Output the [X, Y] coordinate of the center of the cell containing the given text.  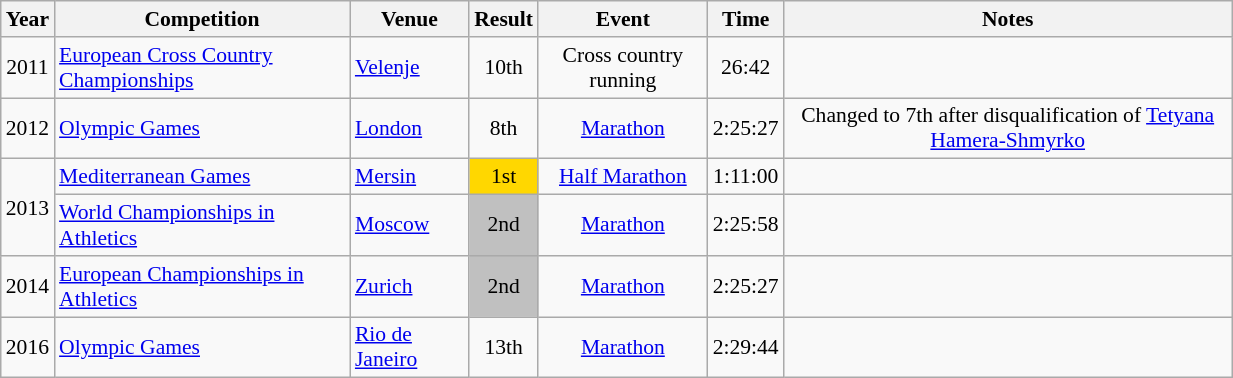
8th [504, 128]
1:11:00 [746, 177]
Notes [1008, 19]
Time [746, 19]
2012 [28, 128]
London [410, 128]
2013 [28, 208]
Year [28, 19]
Venue [410, 19]
Competition [202, 19]
European Championships in Athletics [202, 286]
Mersin [410, 177]
2:29:44 [746, 348]
2:25:58 [746, 226]
1st [504, 177]
13th [504, 348]
Event [623, 19]
Zurich [410, 286]
World Championships in Athletics [202, 226]
Velenje [410, 68]
2016 [28, 348]
Cross country running [623, 68]
Changed to 7th after disqualification of Tetyana Hamera-Shmyrko [1008, 128]
10th [504, 68]
Moscow [410, 226]
Mediterranean Games [202, 177]
Rio de Janeiro [410, 348]
26:42 [746, 68]
Result [504, 19]
European Cross Country Championships [202, 68]
Half Marathon [623, 177]
2014 [28, 286]
2011 [28, 68]
